Detect which cell encompasses the target text, then output its (x, y) center coordinate. 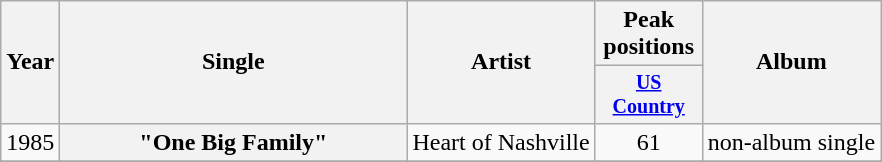
non-album single (791, 142)
Artist (501, 62)
Peak positions (648, 34)
Heart of Nashville (501, 142)
Year (30, 62)
61 (648, 142)
Album (791, 62)
Single (234, 62)
1985 (30, 142)
"One Big Family" (234, 142)
US Country (648, 94)
